From the cell containing the given text, extract its center point as [X, Y] coordinate. 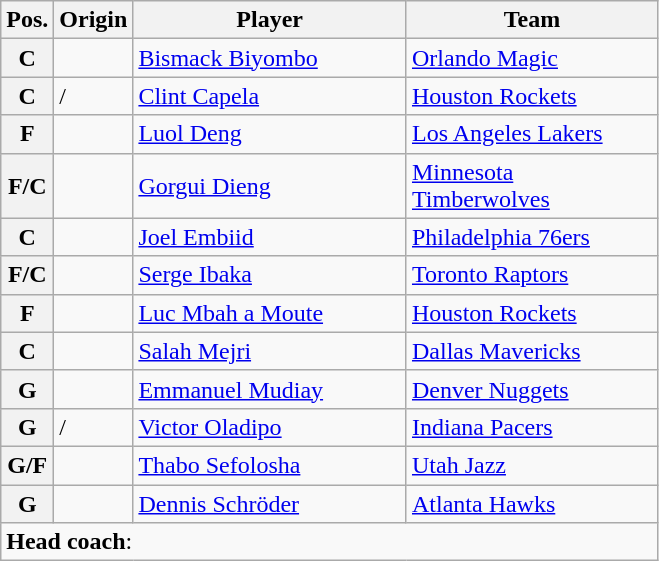
Philadelphia 76ers [532, 237]
Thabo Sefolosha [270, 465]
Los Angeles Lakers [532, 134]
Gorgui Dieng [270, 186]
Salah Mejri [270, 351]
Team [532, 20]
Joel Embiid [270, 237]
Indiana Pacers [532, 427]
Clint Capela [270, 96]
Victor Oladipo [270, 427]
Utah Jazz [532, 465]
Luol Deng [270, 134]
Luc Mbah a Moute [270, 313]
G/F [28, 465]
Origin [94, 20]
Bismack Biyombo [270, 58]
Dallas Mavericks [532, 351]
Pos. [28, 20]
Denver Nuggets [532, 389]
Atlanta Hawks [532, 503]
Dennis Schröder [270, 503]
Minnesota Timberwolves [532, 186]
Emmanuel Mudiay [270, 389]
Orlando Magic [532, 58]
Serge Ibaka [270, 275]
Toronto Raptors [532, 275]
Head coach: [330, 542]
Player [270, 20]
